Return the [x, y] coordinate for the center point of the cell that contains the specified text.  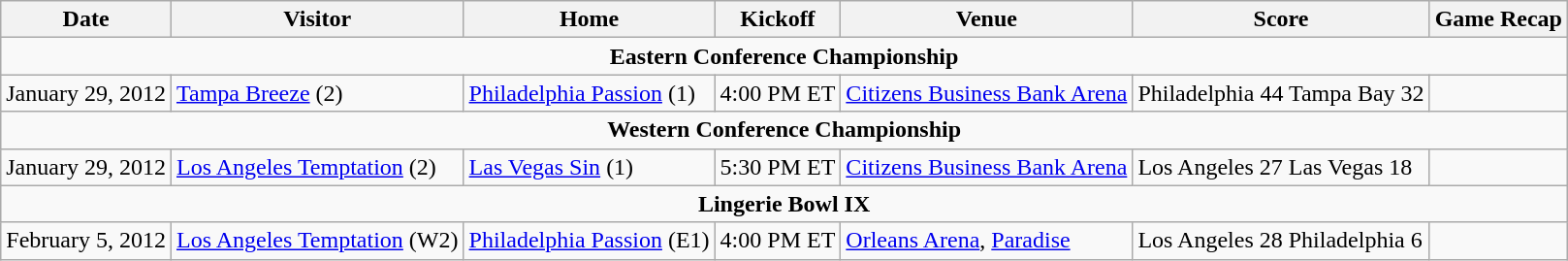
Philadelphia 44 Tampa Bay 32 [1281, 93]
Los Angeles Temptation (2) [317, 167]
Lingerie Bowl IX [784, 204]
Los Angeles Temptation (W2) [317, 241]
Philadelphia Passion (1) [590, 93]
Philadelphia Passion (E1) [590, 241]
Tampa Breeze (2) [317, 93]
Las Vegas Sin (1) [590, 167]
February 5, 2012 [86, 241]
Kickoff [778, 19]
Score [1281, 19]
Eastern Conference Championship [784, 56]
Visitor [317, 19]
Venue [987, 19]
Orleans Arena, Paradise [987, 241]
Los Angeles 27 Las Vegas 18 [1281, 167]
Los Angeles 28 Philadelphia 6 [1281, 241]
5:30 PM ET [778, 167]
Western Conference Championship [784, 130]
Date [86, 19]
Home [590, 19]
Game Recap [1498, 19]
